Identify which cell holds the provided text, then report its (x, y) central coordinate. 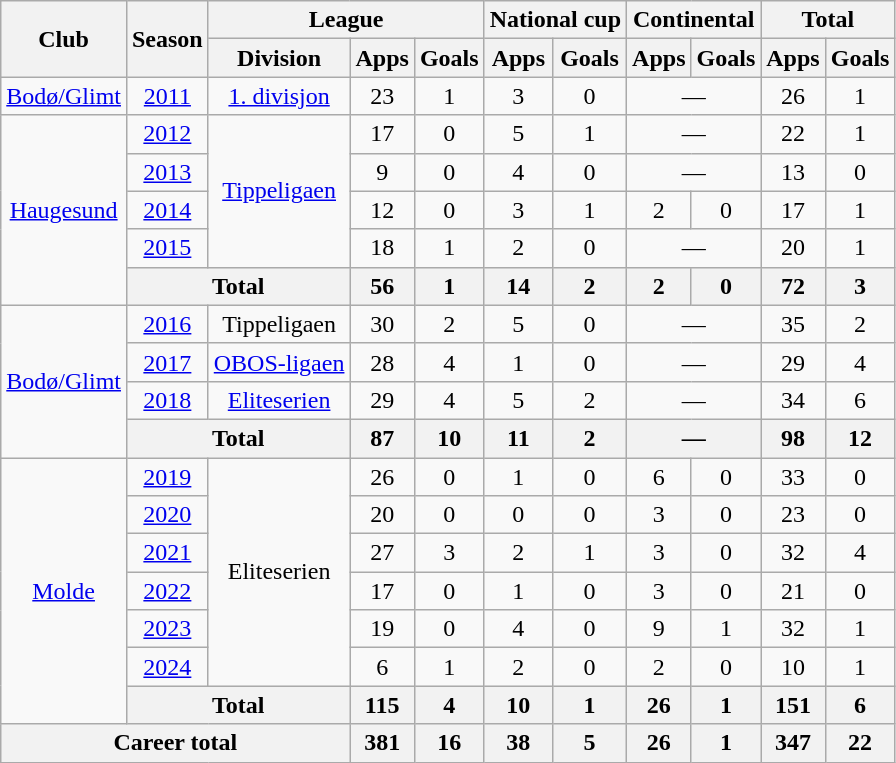
21 (793, 591)
2016 (167, 324)
151 (793, 705)
56 (382, 286)
34 (793, 400)
14 (518, 286)
19 (382, 629)
Haugesund (64, 210)
2024 (167, 667)
2020 (167, 515)
2013 (167, 172)
16 (449, 743)
27 (382, 553)
OBOS-ligaen (279, 362)
35 (793, 324)
2022 (167, 591)
72 (793, 286)
Molde (64, 591)
2019 (167, 477)
28 (382, 362)
18 (382, 248)
2017 (167, 362)
Club (64, 39)
2021 (167, 553)
1. divisjon (279, 96)
87 (382, 438)
National cup (555, 20)
11 (518, 438)
381 (382, 743)
Continental (694, 20)
2011 (167, 96)
2015 (167, 248)
2018 (167, 400)
98 (793, 438)
38 (518, 743)
League (346, 20)
13 (793, 172)
115 (382, 705)
2023 (167, 629)
30 (382, 324)
347 (793, 743)
2012 (167, 134)
33 (793, 477)
Season (167, 39)
Division (279, 58)
2014 (167, 210)
Career total (176, 743)
